Return the [x, y] coordinate for the center point of the cell that contains the specified text.  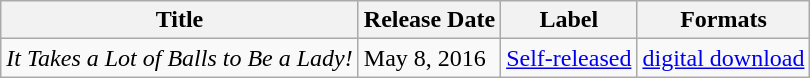
Formats [724, 20]
Release Date [429, 20]
It Takes a Lot of Balls to Be a Lady! [180, 58]
Self-released [569, 58]
Title [180, 20]
Label [569, 20]
May 8, 2016 [429, 58]
digital download [724, 58]
